Provide the [x, y] coordinate of the cell's center where the given text is located.  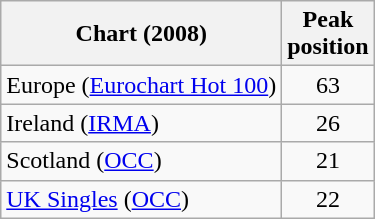
UK Singles (OCC) [142, 199]
Chart (2008) [142, 34]
Europe (Eurochart Hot 100) [142, 85]
22 [328, 199]
Peakposition [328, 34]
63 [328, 85]
Scotland (OCC) [142, 161]
Ireland (IRMA) [142, 123]
26 [328, 123]
21 [328, 161]
